Return (X, Y) of the center of cell containing provided text 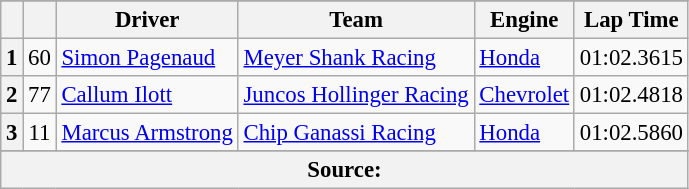
01:02.5860 (631, 133)
60 (40, 58)
Chevrolet (524, 95)
11 (40, 133)
3 (12, 133)
Source: (344, 170)
Meyer Shank Racing (356, 58)
Engine (524, 20)
Team (356, 20)
Juncos Hollinger Racing (356, 95)
Chip Ganassi Racing (356, 133)
Lap Time (631, 20)
Marcus Armstrong (147, 133)
Simon Pagenaud (147, 58)
Callum Ilott (147, 95)
77 (40, 95)
Driver (147, 20)
2 (12, 95)
01:02.4818 (631, 95)
01:02.3615 (631, 58)
1 (12, 58)
